Locate the cell with the specified text and output its [x, y] center coordinate. 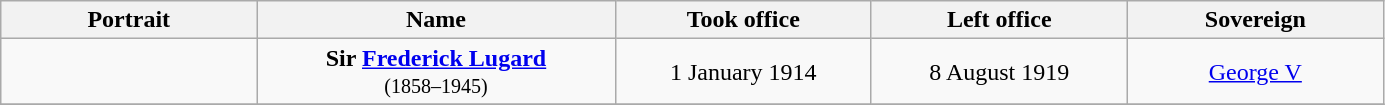
Portrait [129, 20]
Left office [999, 20]
Sir Frederick Lugard(1858–1945) [436, 72]
George V [1255, 72]
Sovereign [1255, 20]
8 August 1919 [999, 72]
Name [436, 20]
Took office [743, 20]
1 January 1914 [743, 72]
